Return the (x, y) coordinate for the center point of the cell that contains the specified text.  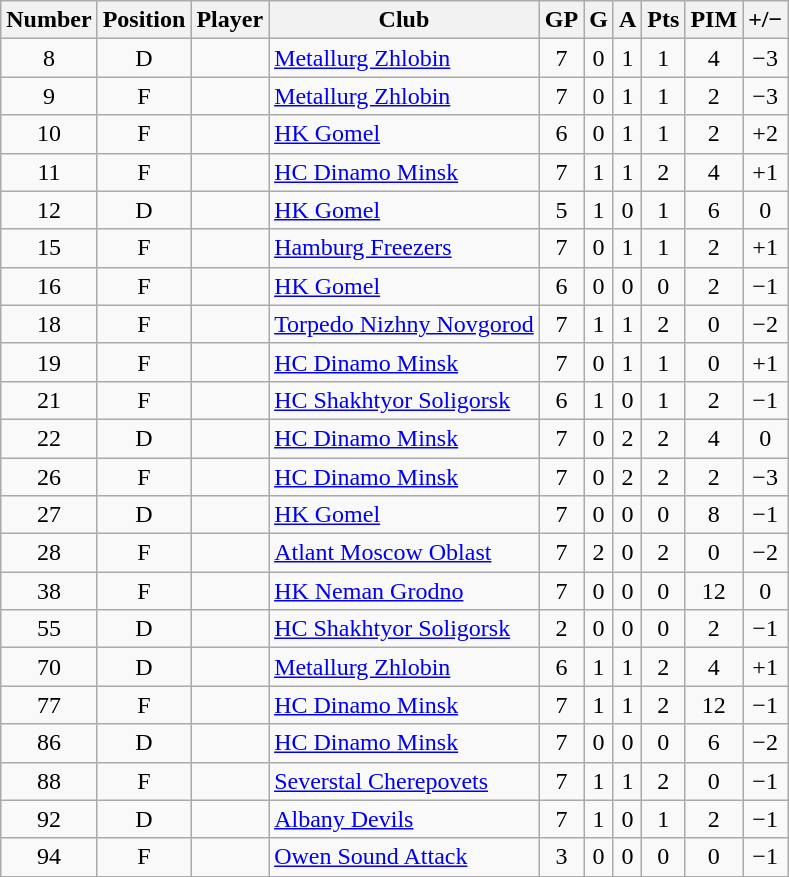
+2 (766, 134)
Hamburg Freezers (404, 248)
Position (144, 20)
9 (49, 96)
92 (49, 819)
+/− (766, 20)
16 (49, 286)
22 (49, 438)
18 (49, 324)
Severstal Cherepovets (404, 781)
Player (230, 20)
26 (49, 477)
27 (49, 515)
77 (49, 705)
Torpedo Nizhny Novgorod (404, 324)
19 (49, 362)
55 (49, 629)
PIM (714, 20)
11 (49, 172)
3 (561, 857)
21 (49, 400)
Atlant Moscow Oblast (404, 553)
28 (49, 553)
G (599, 20)
HK Neman Grodno (404, 591)
Club (404, 20)
10 (49, 134)
Albany Devils (404, 819)
94 (49, 857)
Pts (664, 20)
38 (49, 591)
Owen Sound Attack (404, 857)
86 (49, 743)
5 (561, 210)
GP (561, 20)
15 (49, 248)
70 (49, 667)
A (627, 20)
Number (49, 20)
88 (49, 781)
